Extract the (X, Y) coordinate from the center of the cell holding the provided text.  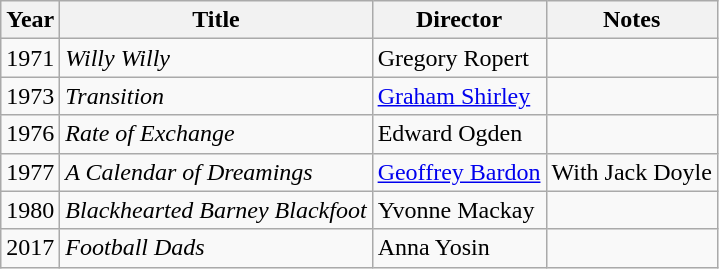
Blackhearted Barney Blackfoot (216, 210)
Transition (216, 96)
2017 (30, 248)
Gregory Ropert (459, 58)
1976 (30, 134)
Title (216, 20)
Notes (632, 20)
Anna Yosin (459, 248)
Director (459, 20)
1977 (30, 172)
Yvonne Mackay (459, 210)
Geoffrey Bardon (459, 172)
Rate of Exchange (216, 134)
1973 (30, 96)
Graham Shirley (459, 96)
1980 (30, 210)
Willy Willy (216, 58)
Year (30, 20)
A Calendar of Dreamings (216, 172)
Edward Ogden (459, 134)
With Jack Doyle (632, 172)
Football Dads (216, 248)
1971 (30, 58)
